Locate the cell with the specified text and output its [X, Y] center coordinate. 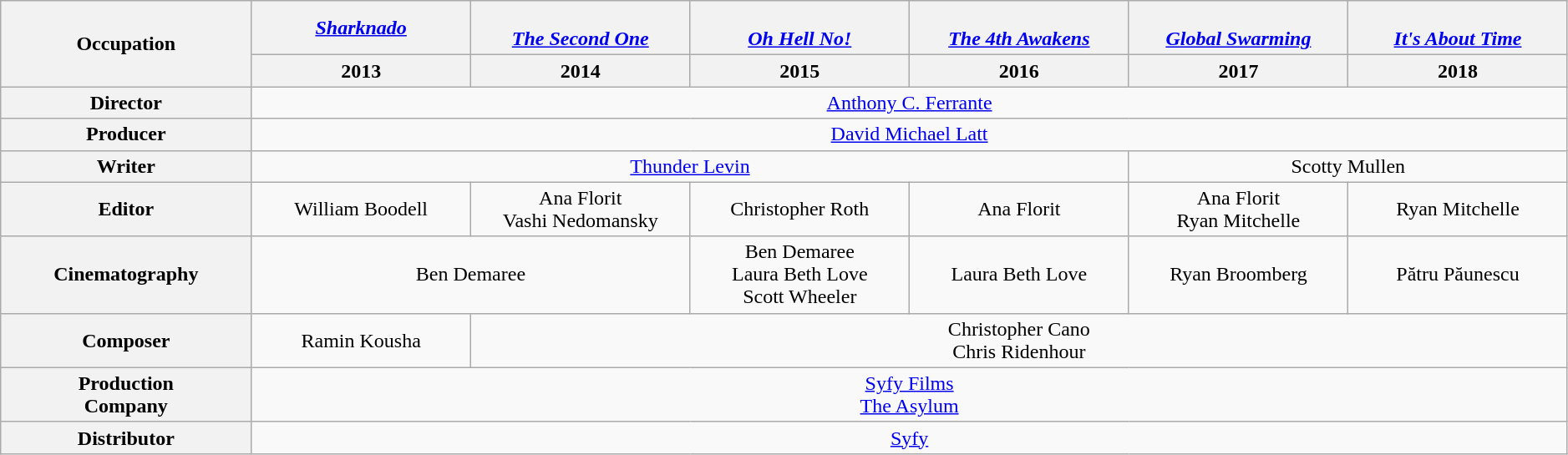
Anthony C. Ferrante [909, 103]
Ramin Kousha [361, 341]
Distributor [126, 437]
Ben Demaree [471, 275]
Composer [126, 341]
The 4th Awakens [1019, 28]
The Second One [580, 28]
Director [126, 103]
Scotty Mullen [1348, 166]
Ana Florit [1019, 209]
Ryan Mitchelle [1459, 209]
Ana FloritVashi Nedomansky [580, 209]
2018 [1459, 71]
2017 [1238, 71]
Laura Beth Love [1019, 275]
Producer [126, 134]
Writer [126, 166]
Occupation [126, 43]
It's About Time [1459, 28]
Oh Hell No! [800, 28]
2015 [800, 71]
Thunder Levin [690, 166]
Syfy FilmsThe Asylum [909, 394]
Sharknado [361, 28]
William Boodell [361, 209]
Christopher Roth [800, 209]
David Michael Latt [909, 134]
Cinematography [126, 275]
Global Swarming [1238, 28]
Pătru Păunescu [1459, 275]
2016 [1019, 71]
Ryan Broomberg [1238, 275]
2014 [580, 71]
Editor [126, 209]
Christopher CanoChris Ridenhour [1019, 341]
Ana FloritRyan Mitchelle [1238, 209]
Syfy [909, 437]
2013 [361, 71]
ProductionCompany [126, 394]
Ben DemareeLaura Beth LoveScott Wheeler [800, 275]
